Extract the (x, y) coordinate from the center of the cell holding the provided text.  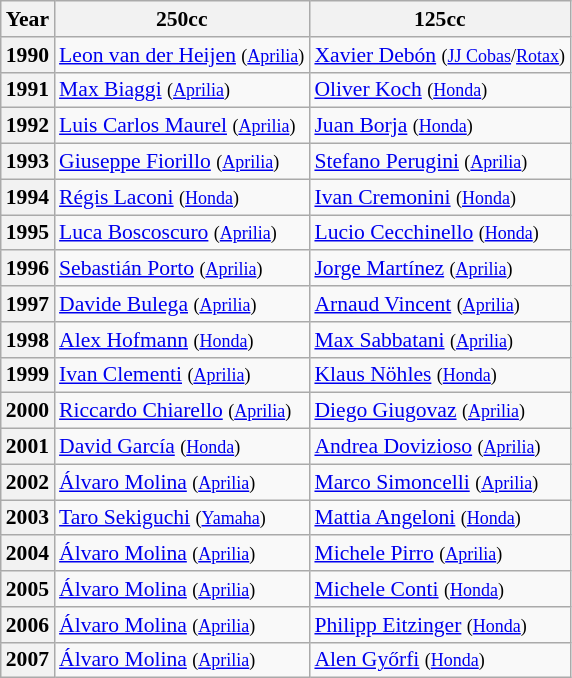
2000 (28, 411)
Xavier Debón (JJ Cobas/Rotax) (440, 55)
Juan Borja (Honda) (440, 126)
Taro Sekiguchi (Yamaha) (182, 518)
Michele Conti (Honda) (440, 589)
2003 (28, 518)
2005 (28, 589)
Luca Boscoscuro (Aprilia) (182, 233)
1995 (28, 233)
Max Sabbatani (Aprilia) (440, 340)
Stefano Perugini (Aprilia) (440, 162)
Philipp Eitzinger (Honda) (440, 625)
125cc (440, 19)
Andrea Dovizioso (Aprilia) (440, 447)
1990 (28, 55)
Alen Győrfi (Honda) (440, 660)
1999 (28, 375)
Lucio Cecchinello (Honda) (440, 233)
David García (Honda) (182, 447)
2007 (28, 660)
Ivan Cremonini (Honda) (440, 197)
1991 (28, 90)
1994 (28, 197)
Jorge Martínez (Aprilia) (440, 269)
Leon van der Heijen (Aprilia) (182, 55)
Mattia Angeloni (Honda) (440, 518)
Oliver Koch (Honda) (440, 90)
2001 (28, 447)
Max Biaggi (Aprilia) (182, 90)
Diego Giugovaz (Aprilia) (440, 411)
Arnaud Vincent (Aprilia) (440, 304)
Sebastián Porto (Aprilia) (182, 269)
Riccardo Chiarello (Aprilia) (182, 411)
Klaus Nöhles (Honda) (440, 375)
2004 (28, 554)
1997 (28, 304)
2002 (28, 482)
Davide Bulega (Aprilia) (182, 304)
250cc (182, 19)
1996 (28, 269)
Alex Hofmann (Honda) (182, 340)
Régis Laconi (Honda) (182, 197)
Year (28, 19)
Giuseppe Fiorillo (Aprilia) (182, 162)
Marco Simoncelli (Aprilia) (440, 482)
Ivan Clementi (Aprilia) (182, 375)
2006 (28, 625)
1998 (28, 340)
1992 (28, 126)
Luis Carlos Maurel (Aprilia) (182, 126)
Michele Pirro (Aprilia) (440, 554)
1993 (28, 162)
